Identify which cell holds the provided text, then report its (X, Y) central coordinate. 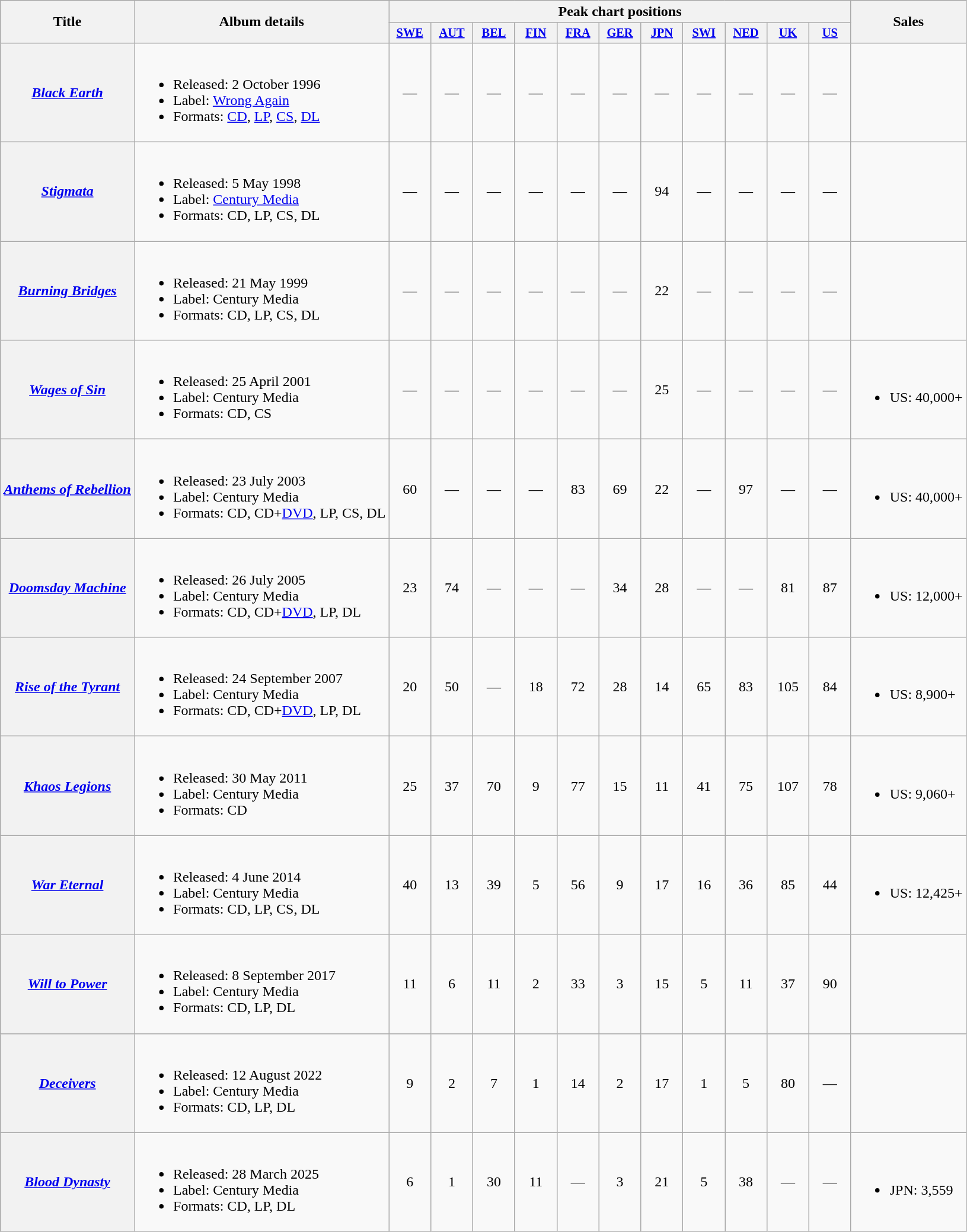
UK (787, 33)
Peak chart positions (620, 12)
Sales (908, 22)
Released: 12 August 2022Label: Century MediaFormats: CD, LP, DL (261, 1083)
US: 8,900+ (908, 687)
US: 9,060+ (908, 786)
SWI (704, 33)
23 (410, 588)
70 (494, 786)
US: 12,000+ (908, 588)
65 (704, 687)
41 (704, 786)
Released: 25 April 2001Label: Century MediaFormats: CD, CS (261, 390)
40 (410, 885)
Title (68, 22)
Released: 4 June 2014Label: Century MediaFormats: CD, LP, CS, DL (261, 885)
Released: 26 July 2005Label: Century MediaFormats: CD, CD+DVD, LP, DL (261, 588)
JPN: 3,559 (908, 1182)
74 (452, 588)
NED (746, 33)
97 (746, 489)
13 (452, 885)
105 (787, 687)
War Eternal (68, 885)
16 (704, 885)
Rise of the Tyrant (68, 687)
Released: 8 September 2017Label: Century MediaFormats: CD, LP, DL (261, 984)
78 (830, 786)
Khaos Legions (68, 786)
Wages of Sin (68, 390)
FIN (536, 33)
Burning Bridges (68, 291)
Black Earth (68, 92)
BEL (494, 33)
Doomsday Machine (68, 588)
18 (536, 687)
US: 12,425+ (908, 885)
GER (620, 33)
34 (620, 588)
Will to Power (68, 984)
Released: 23 July 2003Label: Century MediaFormats: CD, CD+DVD, LP, CS, DL (261, 489)
30 (494, 1182)
Released: 28 March 2025Label: Century MediaFormats: CD, LP, DL (261, 1182)
Anthems of Rebellion (68, 489)
84 (830, 687)
Released: 24 September 2007Label: Century MediaFormats: CD, CD+DVD, LP, DL (261, 687)
81 (787, 588)
80 (787, 1083)
Released: 2 October 1996Label: Wrong AgainFormats: CD, LP, CS, DL (261, 92)
Deceivers (68, 1083)
21 (662, 1182)
107 (787, 786)
94 (662, 192)
72 (577, 687)
Released: 21 May 1999Label: Century MediaFormats: CD, LP, CS, DL (261, 291)
Released: 5 May 1998Label: Century MediaFormats: CD, LP, CS, DL (261, 192)
77 (577, 786)
FRA (577, 33)
90 (830, 984)
7 (494, 1083)
Stigmata (68, 192)
JPN (662, 33)
Album details (261, 22)
SWE (410, 33)
39 (494, 885)
US (830, 33)
56 (577, 885)
60 (410, 489)
Blood Dynasty (68, 1182)
50 (452, 687)
Released: 30 May 2011Label: Century MediaFormats: CD (261, 786)
87 (830, 588)
38 (746, 1182)
44 (830, 885)
75 (746, 786)
85 (787, 885)
20 (410, 687)
AUT (452, 33)
69 (620, 489)
33 (577, 984)
36 (746, 885)
